For the text-containing cell, return its midpoint in (x, y) coordinate format. 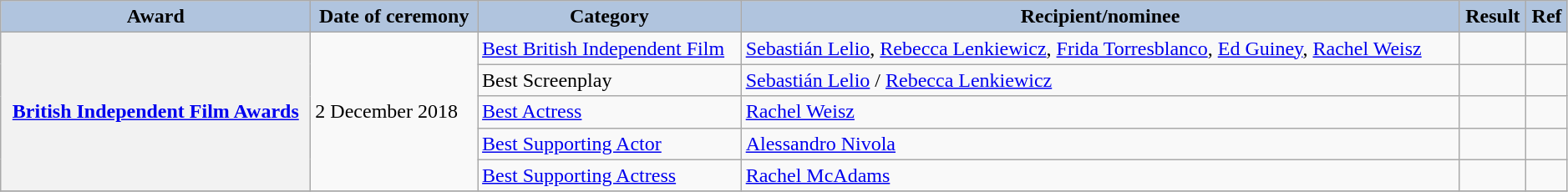
Best Supporting Actor (610, 144)
Award (155, 17)
Best Screenplay (610, 80)
Rachel McAdams (1100, 175)
2 December 2018 (394, 112)
Best Supporting Actress (610, 175)
Category (610, 17)
Best Actress (610, 112)
Rachel Weisz (1100, 112)
Ref (1547, 17)
Sebastián Lelio / Rebecca Lenkiewicz (1100, 80)
Recipient/nominee (1100, 17)
Alessandro Nivola (1100, 144)
Date of ceremony (394, 17)
Result (1493, 17)
Best British Independent Film (610, 48)
British Independent Film Awards (155, 112)
Sebastián Lelio, Rebecca Lenkiewicz, Frida Torresblanco, Ed Guiney, Rachel Weisz (1100, 48)
